Extract the (X, Y) coordinate from the center of the cell holding the provided text.  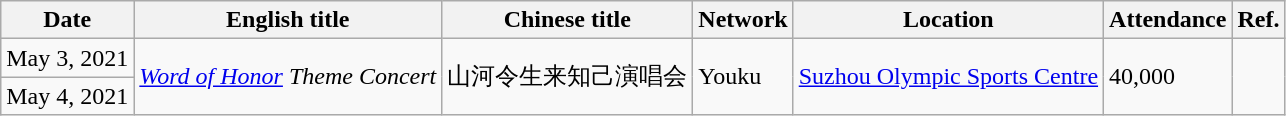
May 4, 2021 (68, 96)
Chinese title (568, 20)
40,000 (1168, 77)
Network (743, 20)
Location (948, 20)
Attendance (1168, 20)
Word of Honor Theme Concert (288, 77)
Suzhou Olympic Sports Centre (948, 77)
Youku (743, 77)
Date (68, 20)
山河令生来知己演唱会 (568, 77)
Ref. (1258, 20)
May 3, 2021 (68, 58)
English title (288, 20)
